Capture the cell that displays the provided text and extract its (x, y) central coordinate. 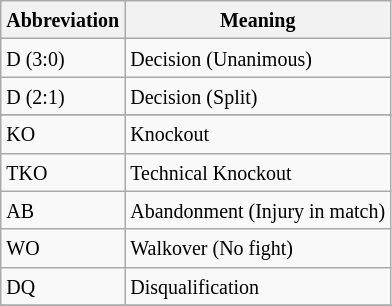
Technical Knockout (258, 172)
DQ (63, 286)
TKO (63, 172)
D (3:0) (63, 58)
Disqualification (258, 286)
AB (63, 210)
Meaning (258, 20)
D (2:1) (63, 96)
Abbreviation (63, 20)
Knockout (258, 134)
Decision (Split) (258, 96)
WO (63, 248)
Walkover (No fight) (258, 248)
Decision (Unanimous) (258, 58)
Abandonment (Injury in match) (258, 210)
KO (63, 134)
